Pinpoint the cell where the given text exists, returning its [x, y] midpoint coordinate. 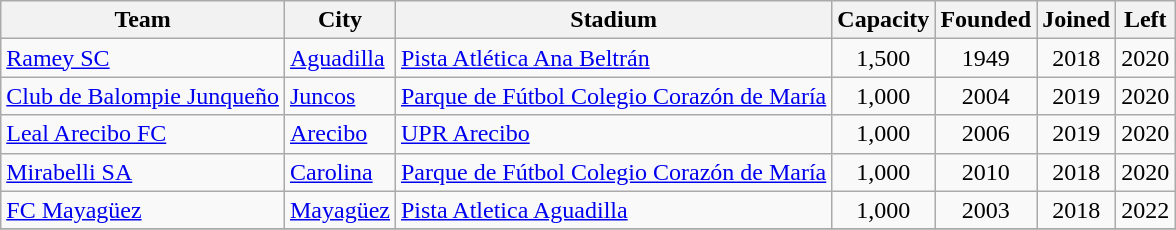
Carolina [340, 172]
Founded [986, 20]
FC Mayagüez [143, 210]
Leal Arecibo FC [143, 134]
Ramey SC [143, 58]
City [340, 20]
Juncos [340, 96]
2003 [986, 210]
UPR Arecibo [613, 134]
2004 [986, 96]
Pista Atlética Ana Beltrán [613, 58]
Club de Balompie Junqueño [143, 96]
Stadium [613, 20]
Joined [1076, 20]
Team [143, 20]
Mirabelli SA [143, 172]
1,500 [884, 58]
Capacity [884, 20]
1949 [986, 58]
2010 [986, 172]
Aguadilla [340, 58]
Pista Atletica Aguadilla [613, 210]
Left [1146, 20]
Arecibo [340, 134]
2006 [986, 134]
2022 [1146, 210]
Mayagüez [340, 210]
